Locate the cell with the specified text and output its [X, Y] center coordinate. 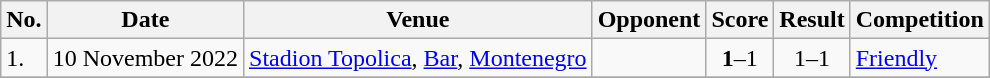
10 November 2022 [145, 58]
Opponent [649, 20]
Result [812, 20]
Friendly [920, 58]
Venue [418, 20]
No. [24, 20]
1. [24, 58]
Date [145, 20]
Score [740, 20]
Competition [920, 20]
Stadion Topolica, Bar, Montenegro [418, 58]
